Provide the (x, y) coordinate of the cell's center where the given text is located.  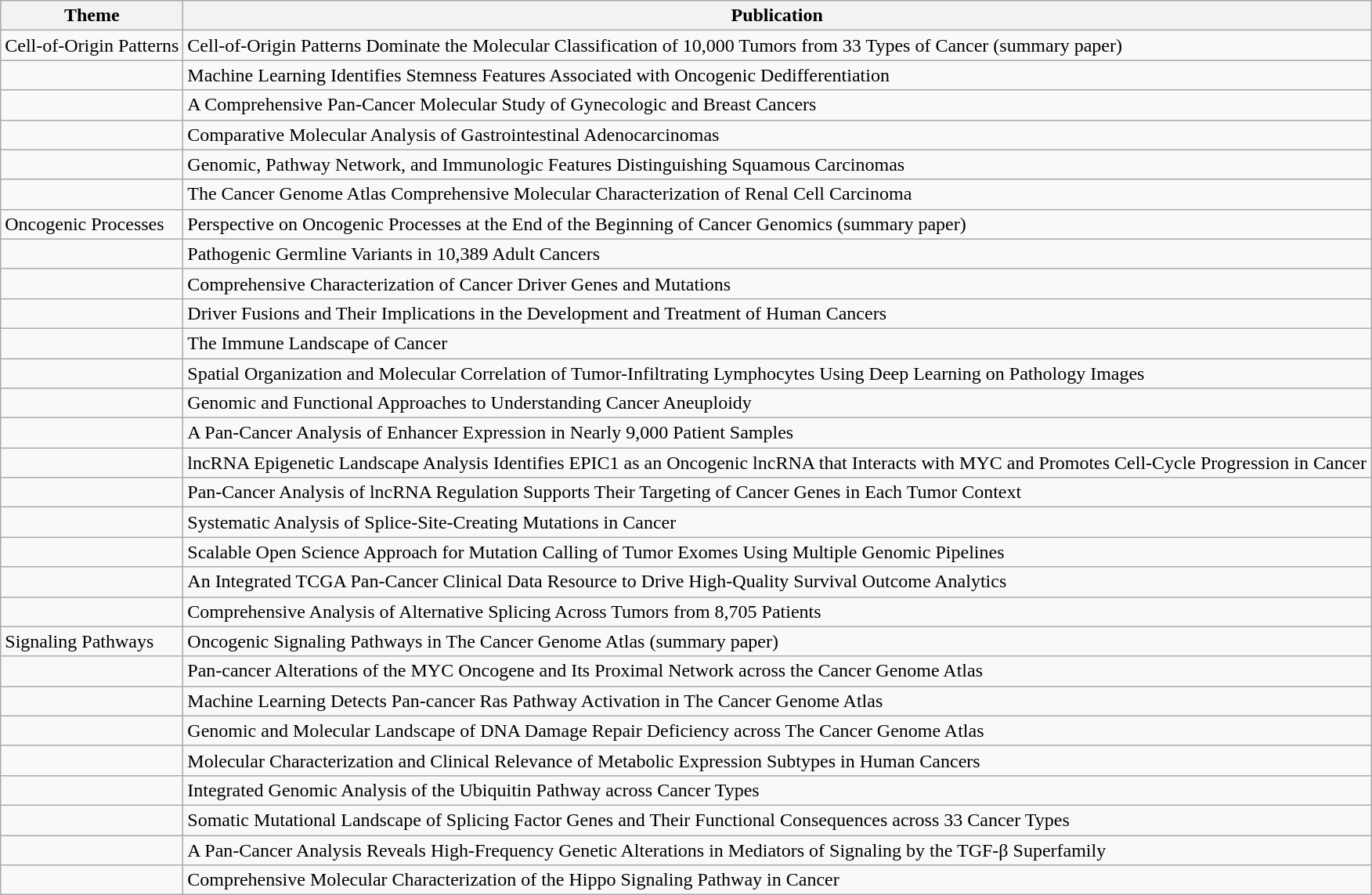
Spatial Organization and Molecular Correlation of Tumor-Infiltrating Lymphocytes Using Deep Learning on Pathology Images (777, 374)
A Comprehensive Pan-Cancer Molecular Study of Gynecologic and Breast Cancers (777, 105)
Theme (92, 16)
Publication (777, 16)
A Pan-Cancer Analysis Reveals High-Frequency Genetic Alterations in Mediators of Signaling by the TGF-β Superfamily (777, 850)
Comprehensive Characterization of Cancer Driver Genes and Mutations (777, 283)
Pan-cancer Alterations of the MYC Oncogene and Its Proximal Network across the Cancer Genome Atlas (777, 671)
Scalable Open Science Approach for Mutation Calling of Tumor Exomes Using Multiple Genomic Pipelines (777, 552)
Perspective on Oncogenic Processes at the End of the Beginning of Cancer Genomics (summary paper) (777, 224)
Comprehensive Molecular Characterization of the Hippo Signaling Pathway in Cancer (777, 880)
Comparative Molecular Analysis of Gastrointestinal Adenocarcinomas (777, 135)
Somatic Mutational Landscape of Splicing Factor Genes and Their Functional Consequences across 33 Cancer Types (777, 820)
Signaling Pathways (92, 641)
Systematic Analysis of Splice-Site-Creating Mutations in Cancer (777, 522)
Comprehensive Analysis of Alternative Splicing Across Tumors from 8,705 Patients (777, 612)
Pathogenic Germline Variants in 10,389 Adult Cancers (777, 254)
Cell-of-Origin Patterns Dominate the Molecular Classification of 10,000 Tumors from 33 Types of Cancer (summary paper) (777, 45)
An Integrated TCGA Pan-Cancer Clinical Data Resource to Drive High-Quality Survival Outcome Analytics (777, 582)
The Immune Landscape of Cancer (777, 343)
lncRNA Epigenetic Landscape Analysis Identifies EPIC1 as an Oncogenic lncRNA that Interacts with MYC and Promotes Cell-Cycle Progression in Cancer (777, 463)
Pan-Cancer Analysis of lncRNA Regulation Supports Their Targeting of Cancer Genes in Each Tumor Context (777, 493)
Driver Fusions and Their Implications in the Development and Treatment of Human Cancers (777, 313)
Genomic and Functional Approaches to Understanding Cancer Aneuploidy (777, 403)
Genomic and Molecular Landscape of DNA Damage Repair Deficiency across The Cancer Genome Atlas (777, 731)
Oncogenic Processes (92, 224)
A Pan-Cancer Analysis of Enhancer Expression in Nearly 9,000 Patient Samples (777, 433)
Machine Learning Identifies Stemness Features Associated with Oncogenic Dedifferentiation (777, 75)
Molecular Characterization and Clinical Relevance of Metabolic Expression Subtypes in Human Cancers (777, 760)
Cell-of-Origin Patterns (92, 45)
Machine Learning Detects Pan-cancer Ras Pathway Activation in The Cancer Genome Atlas (777, 701)
Genomic, Pathway Network, and Immunologic Features Distinguishing Squamous Carcinomas (777, 164)
Integrated Genomic Analysis of the Ubiquitin Pathway across Cancer Types (777, 790)
Oncogenic Signaling Pathways in The Cancer Genome Atlas (summary paper) (777, 641)
The Cancer Genome Atlas Comprehensive Molecular Characterization of Renal Cell Carcinoma (777, 194)
